Output the (x, y) coordinate of the center of the cell containing the given text.  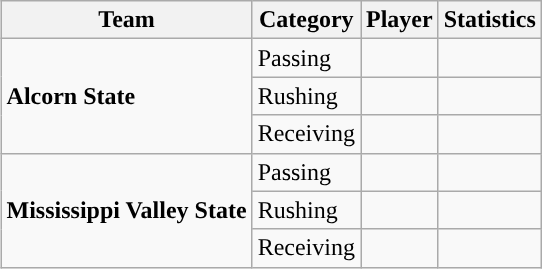
Player (399, 20)
Alcorn State (126, 96)
Statistics (490, 20)
Mississippi Valley State (126, 210)
Team (126, 20)
Category (306, 20)
